Locate the cell with the specified text and output its (X, Y) center coordinate. 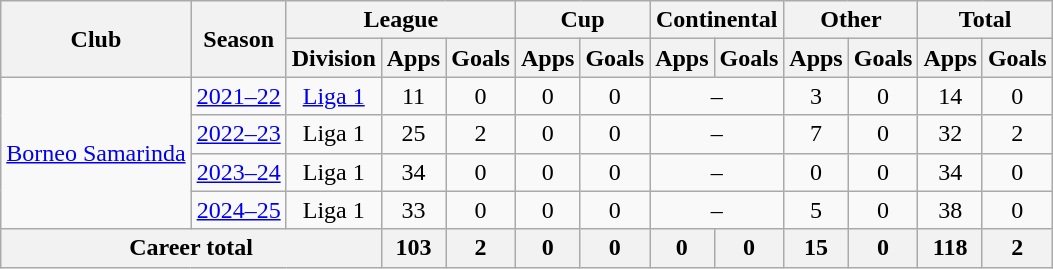
Borneo Samarinda (96, 153)
103 (413, 248)
3 (816, 96)
11 (413, 96)
Cup (582, 20)
5 (816, 210)
Division (334, 58)
Other (851, 20)
Career total (192, 248)
Continental (717, 20)
League (400, 20)
7 (816, 134)
25 (413, 134)
2023–24 (238, 172)
2024–25 (238, 210)
2022–23 (238, 134)
14 (950, 96)
Club (96, 39)
15 (816, 248)
33 (413, 210)
Season (238, 39)
38 (950, 210)
2021–22 (238, 96)
32 (950, 134)
Total (985, 20)
118 (950, 248)
